Identify which cell holds the provided text, then report its [X, Y] central coordinate. 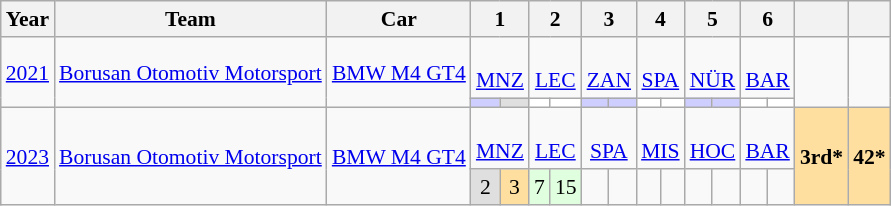
7 [540, 187]
Car [399, 19]
42* [870, 156]
1 [500, 19]
2023 [28, 156]
3rd* [822, 156]
15 [566, 187]
HOC [713, 138]
4 [660, 19]
ZAN [609, 68]
MIS [660, 138]
NÜR [713, 68]
6 [768, 19]
5 [713, 19]
Team [190, 19]
Year [28, 19]
2021 [28, 72]
